Provide the [x, y] coordinate of the cell's center where the given text is located.  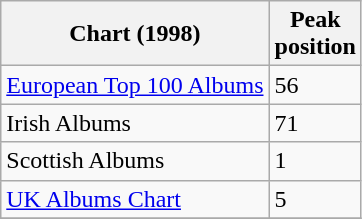
European Top 100 Albums [135, 85]
5 [315, 199]
UK Albums Chart [135, 199]
1 [315, 161]
Irish Albums [135, 123]
Chart (1998) [135, 34]
Peakposition [315, 34]
56 [315, 85]
Scottish Albums [135, 161]
71 [315, 123]
